Return [X, Y] of the center of cell containing provided text 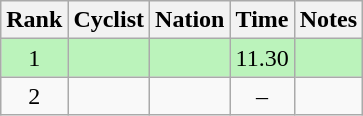
Rank [34, 20]
1 [34, 58]
Time [262, 20]
Cyclist [109, 20]
11.30 [262, 58]
Nation [190, 20]
– [262, 96]
2 [34, 96]
Notes [328, 20]
